Search for the cell housing the specified text and yield its [x, y] center coordinate. 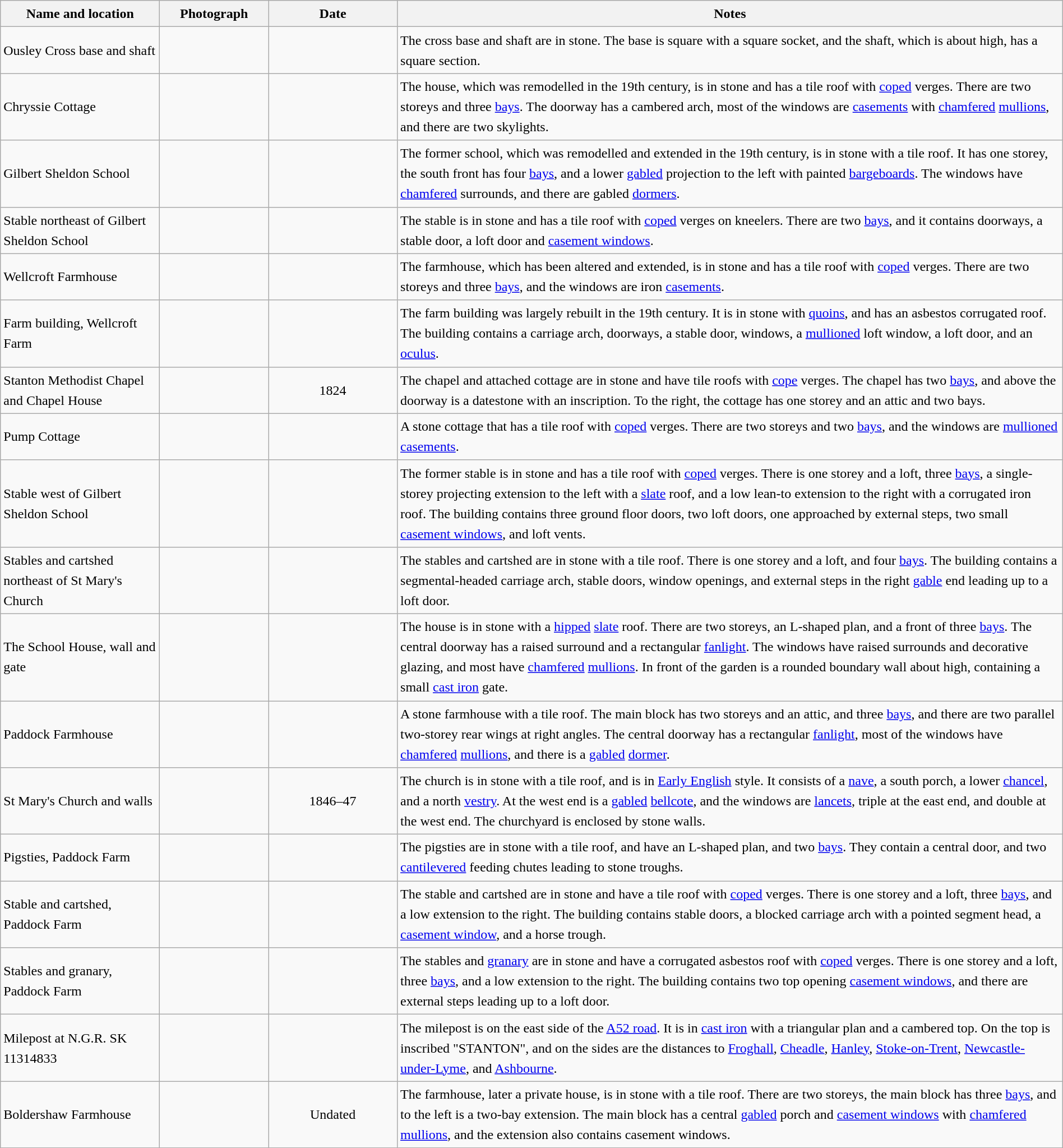
Name and location [80, 13]
1824 [333, 390]
A stone cottage that has a tile roof with coped verges. There are two storeys and two bays, and the windows are mullioned casements. [730, 436]
Stables and granary, Paddock Farm [80, 981]
Pigsties, Paddock Farm [80, 858]
Stanton Methodist Chapel and Chapel House [80, 390]
Stable west of Gilbert Sheldon School [80, 504]
Chryssie Cottage [80, 107]
Photograph [214, 13]
Gilbert Sheldon School [80, 174]
Undated [333, 1115]
Stable and cartshed, Paddock Farm [80, 914]
St Mary's Church and walls [80, 801]
Paddock Farmhouse [80, 735]
Wellcroft Farmhouse [80, 277]
Notes [730, 13]
Milepost at N.G.R. SK 11314833 [80, 1048]
1846–47 [333, 801]
The School House, wall and gate [80, 657]
Ousley Cross base and shaft [80, 50]
Stables and cartshed northeast of St Mary's Church [80, 580]
The cross base and shaft are in stone. The base is square with a square socket, and the shaft, which is about high, has a square section. [730, 50]
Pump Cottage [80, 436]
Farm building, Wellcroft Farm [80, 333]
Stable northeast of Gilbert Sheldon School [80, 230]
Date [333, 13]
Boldershaw Farmhouse [80, 1115]
